Provide the [X, Y] coordinate of the cell's center where the given text is located.  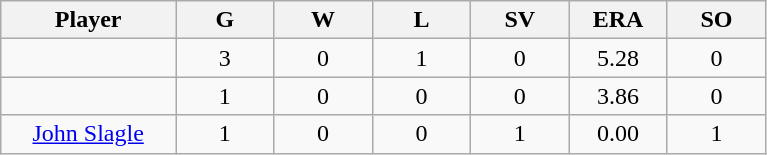
John Slagle [88, 134]
ERA [618, 20]
SO [716, 20]
5.28 [618, 58]
0.00 [618, 134]
G [225, 20]
3.86 [618, 96]
3 [225, 58]
L [421, 20]
W [323, 20]
SV [520, 20]
Player [88, 20]
